For the text-containing cell, return its midpoint in [x, y] coordinate format. 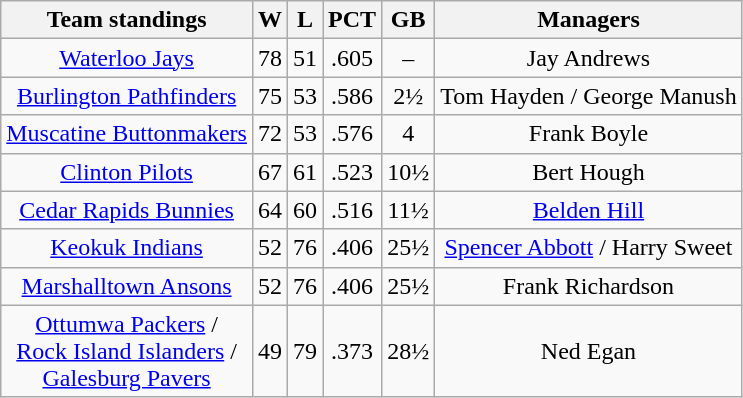
78 [270, 58]
Clinton Pilots [127, 172]
.586 [352, 96]
79 [306, 351]
75 [270, 96]
Muscatine Buttonmakers [127, 134]
61 [306, 172]
Managers [589, 20]
GB [408, 20]
4 [408, 134]
Belden Hill [589, 210]
Waterloo Jays [127, 58]
L [306, 20]
– [408, 58]
67 [270, 172]
Frank Boyle [589, 134]
28½ [408, 351]
PCT [352, 20]
.523 [352, 172]
.576 [352, 134]
Frank Richardson [589, 286]
Spencer Abbott / Harry Sweet [589, 248]
72 [270, 134]
Ned Egan [589, 351]
49 [270, 351]
Cedar Rapids Bunnies [127, 210]
Bert Hough [589, 172]
Tom Hayden / George Manush [589, 96]
.516 [352, 210]
Ottumwa Packers / Rock Island Islanders / Galesburg Pavers [127, 351]
51 [306, 58]
Jay Andrews [589, 58]
10½ [408, 172]
2½ [408, 96]
.373 [352, 351]
60 [306, 210]
W [270, 20]
Keokuk Indians [127, 248]
Burlington Pathfinders [127, 96]
Marshalltown Ansons [127, 286]
Team standings [127, 20]
64 [270, 210]
11½ [408, 210]
.605 [352, 58]
